Output the [x, y] coordinate of the center of the cell containing the given text.  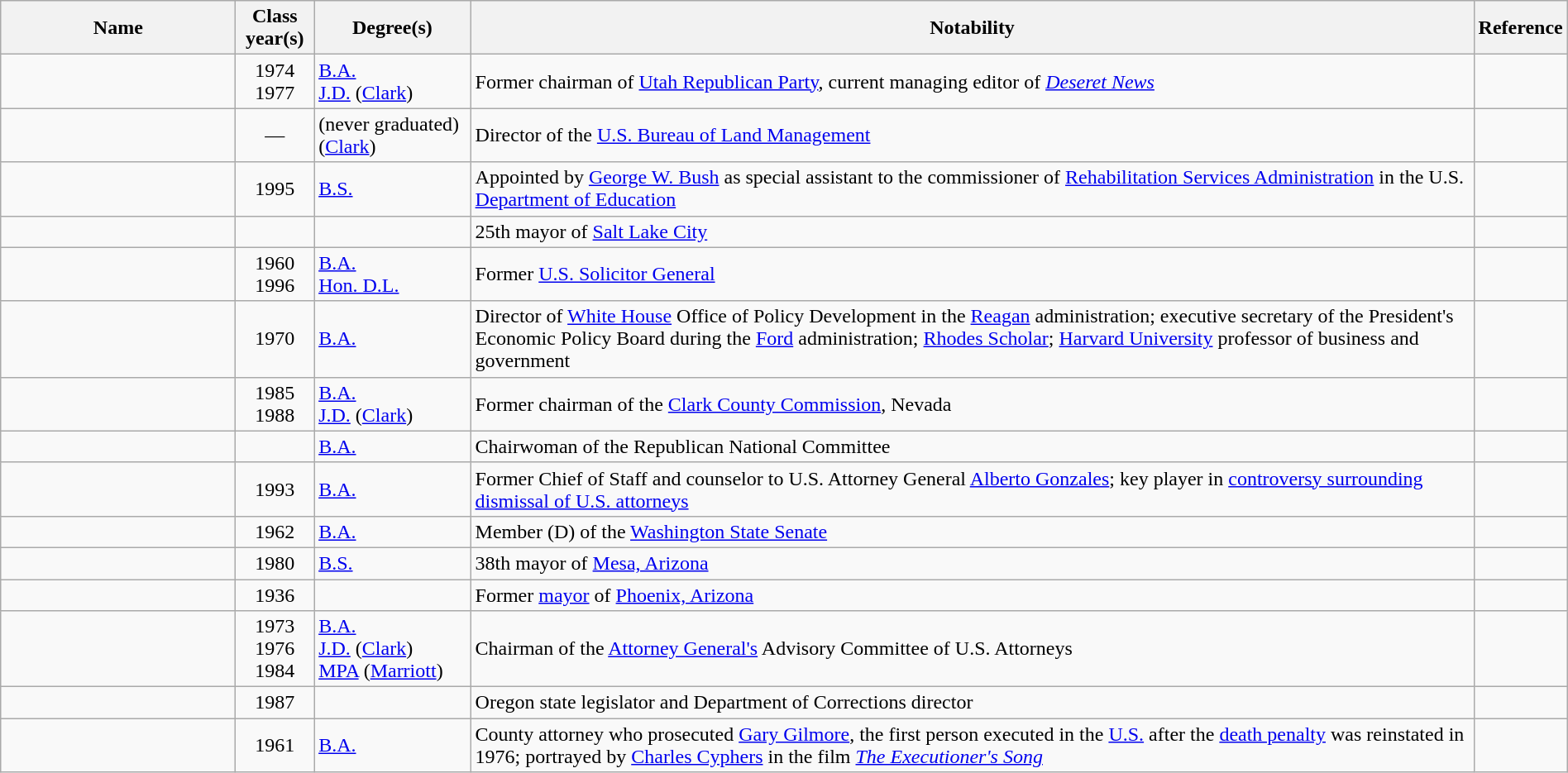
1980 [275, 563]
Class year(s) [275, 28]
19601996 [275, 274]
Reference [1520, 28]
(never graduated) (Clark) [392, 136]
Name [118, 28]
Degree(s) [392, 28]
1970 [275, 339]
Notability [973, 28]
197319761984 [275, 649]
Director of the U.S. Bureau of Land Management [973, 136]
25th mayor of Salt Lake City [973, 231]
38th mayor of Mesa, Arizona [973, 563]
1993 [275, 489]
Former U.S. Solicitor General [973, 274]
B.A.J.D. (Clark)MPA (Marriott) [392, 649]
19851988 [275, 403]
1962 [275, 532]
Former mayor of Phoenix, Arizona [973, 594]
1936 [275, 594]
Former chairman of the Clark County Commission, Nevada [973, 403]
B.A.Hon. D.L. [392, 274]
Former chairman of Utah Republican Party, current managing editor of Deseret News [973, 81]
Appointed by George W. Bush as special assistant to the commissioner of Rehabilitation Services Administration in the U.S. Department of Education [973, 188]
Chairman of the Attorney General's Advisory Committee of U.S. Attorneys [973, 649]
19741977 [275, 81]
Former Chief of Staff and counselor to U.S. Attorney General Alberto Gonzales; key player in controversy surrounding dismissal of U.S. attorneys [973, 489]
1987 [275, 703]
1995 [275, 188]
— [275, 136]
1961 [275, 746]
Oregon state legislator and Department of Corrections director [973, 703]
Chairwoman of the Republican National Committee [973, 446]
Member (D) of the Washington State Senate [973, 532]
